Scan for the cell matching the given text and deliver its [x, y] coordinate at center. 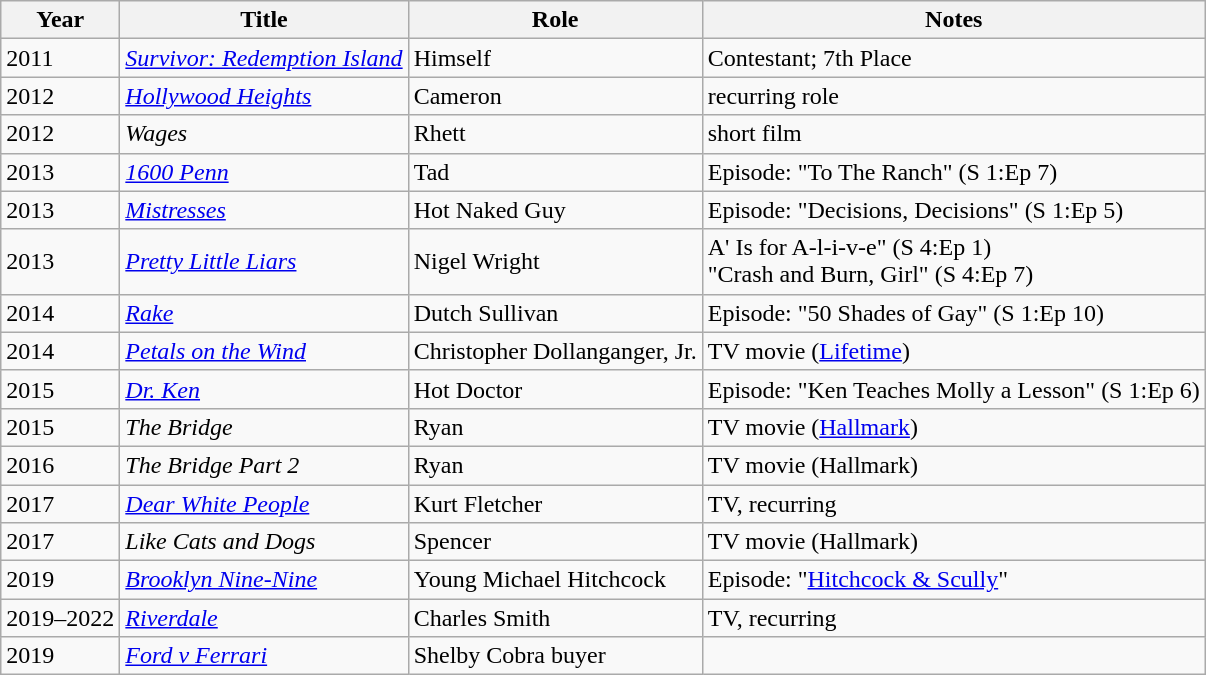
2016 [60, 465]
Charles Smith [555, 618]
Kurt Fletcher [555, 503]
Cameron [555, 96]
Title [264, 20]
Christopher Dollanganger, Jr. [555, 351]
Hot Naked Guy [555, 210]
Episode: "Hitchcock & Scully" [954, 580]
Brooklyn Nine-Nine [264, 580]
Tad [555, 172]
Shelby Cobra buyer [555, 656]
TV movie (Lifetime) [954, 351]
Mistresses [264, 210]
The Bridge Part 2 [264, 465]
Episode: "Ken Teaches Molly a Lesson" (S 1:Ep 6) [954, 389]
Nigel Wright [555, 262]
Petals on the Wind [264, 351]
Notes [954, 20]
1600 Penn [264, 172]
2019–2022 [60, 618]
Episode: "50 Shades of Gay" (S 1:Ep 10) [954, 313]
Episode: "Decisions, Decisions" (S 1:Ep 5) [954, 210]
Role [555, 20]
Hot Doctor [555, 389]
Himself [555, 58]
Ford v Ferrari [264, 656]
Like Cats and Dogs [264, 542]
Episode: "To The Ranch" (S 1:Ep 7) [954, 172]
recurring role [954, 96]
Pretty Little Liars [264, 262]
Spencer [555, 542]
short film [954, 134]
Rake [264, 313]
Year [60, 20]
Young Michael Hitchcock [555, 580]
Wages [264, 134]
Hollywood Heights [264, 96]
Dear White People [264, 503]
A' Is for A-l-i-v-e" (S 4:Ep 1)"Crash and Burn, Girl" (S 4:Ep 7) [954, 262]
Dutch Sullivan [555, 313]
Contestant; 7th Place [954, 58]
2011 [60, 58]
Rhett [555, 134]
The Bridge [264, 427]
Dr. Ken [264, 389]
Riverdale [264, 618]
Survivor: Redemption Island [264, 58]
